Capture the cell that displays the provided text and extract its [x, y] central coordinate. 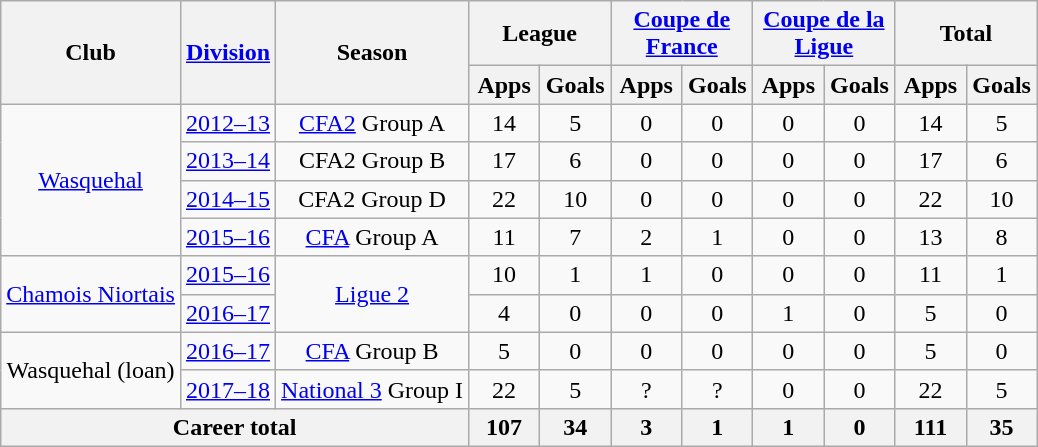
111 [930, 427]
7 [576, 237]
Division [228, 52]
Ligue 2 [372, 294]
2014–15 [228, 199]
Total [966, 34]
Season [372, 52]
3 [646, 427]
Chamois Niortais [91, 294]
2012–13 [228, 123]
Coupe de France [682, 34]
2017–18 [228, 389]
CFA2 Group D [372, 199]
CFA2 Group A [372, 123]
8 [1002, 237]
35 [1002, 427]
Wasquehal [91, 180]
2 [646, 237]
4 [504, 313]
League [540, 34]
13 [930, 237]
107 [504, 427]
Club [91, 52]
Wasquehal (loan) [91, 370]
34 [576, 427]
National 3 Group I [372, 389]
Career total [235, 427]
2013–14 [228, 161]
CFA Group A [372, 237]
CFA Group B [372, 351]
CFA2 Group B [372, 161]
Coupe de la Ligue [824, 34]
